For the text-containing cell, return its midpoint in (x, y) coordinate format. 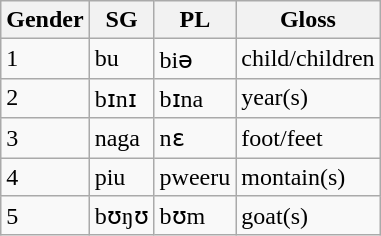
5 (45, 216)
Gender (45, 20)
biə (195, 59)
SG (122, 20)
montain(s) (308, 177)
4 (45, 177)
3 (45, 138)
PL (195, 20)
pweeru (195, 177)
child/children (308, 59)
bʊm (195, 216)
bɪna (195, 98)
bu (122, 59)
year(s) (308, 98)
1 (45, 59)
nɛ (195, 138)
piu (122, 177)
bɪnɪ (122, 98)
foot/feet (308, 138)
Gloss (308, 20)
2 (45, 98)
naga (122, 138)
goat(s) (308, 216)
bʊŋʊ (122, 216)
